Extract the [x, y] coordinate from the center of the cell holding the provided text.  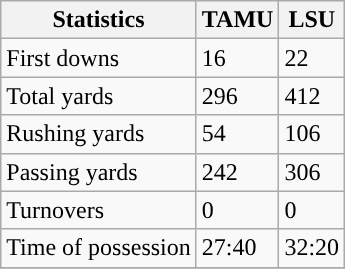
TAMU [238, 20]
306 [312, 172]
296 [238, 96]
27:40 [238, 248]
412 [312, 96]
242 [238, 172]
Passing yards [99, 172]
Rushing yards [99, 134]
32:20 [312, 248]
Time of possession [99, 248]
Statistics [99, 20]
106 [312, 134]
54 [238, 134]
Total yards [99, 96]
16 [238, 58]
22 [312, 58]
Turnovers [99, 210]
LSU [312, 20]
First downs [99, 58]
